Return the [x, y] coordinate for the center point of the cell that contains the specified text.  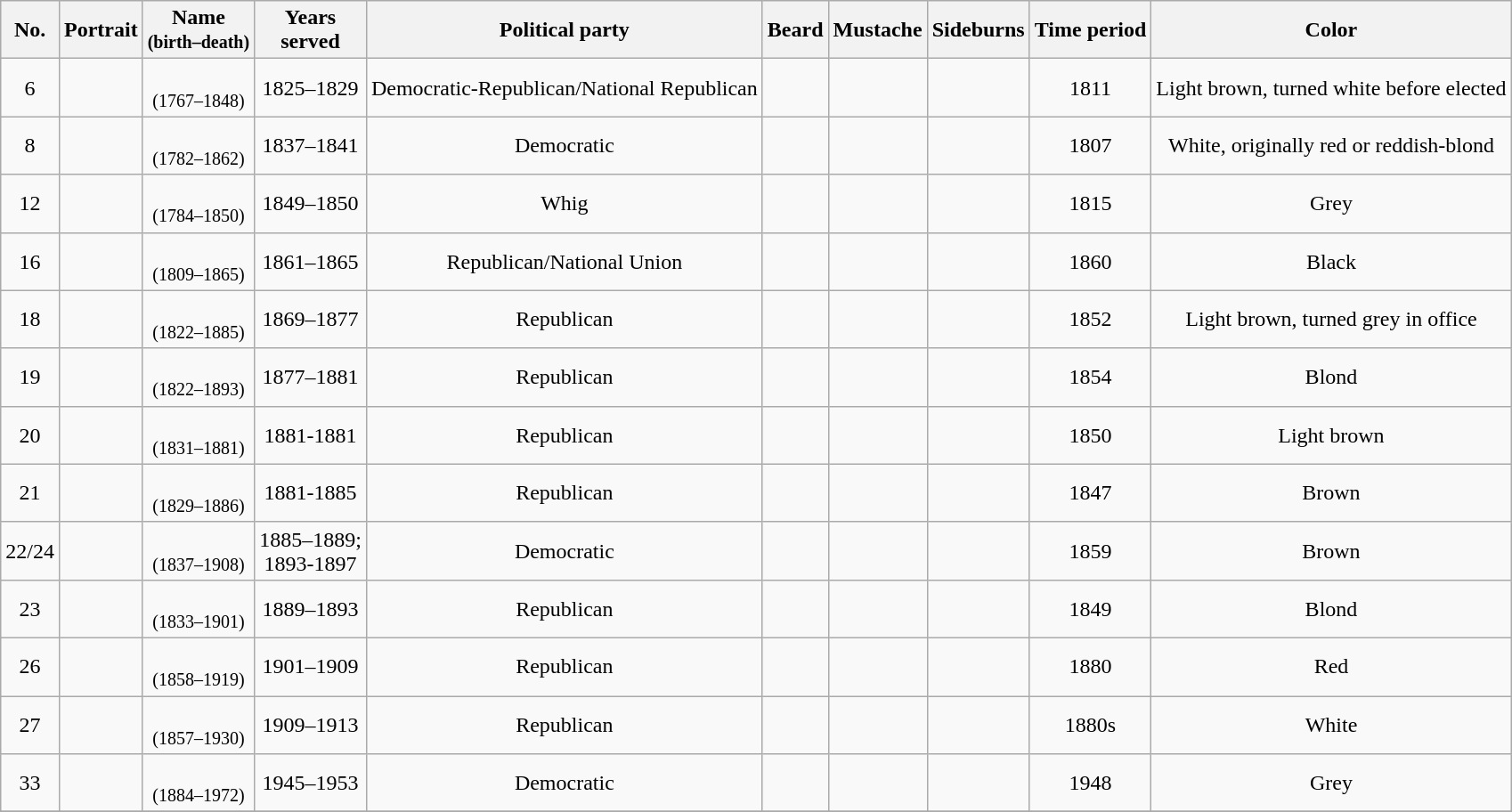
1880 [1090, 666]
1869–1877 [311, 319]
(1829–1886) [198, 493]
(1884–1972) [198, 784]
Light brown, turned white before elected [1331, 87]
Time period [1090, 30]
21 [30, 493]
1877–1881 [311, 378]
1847 [1090, 493]
1945–1953 [311, 784]
Democratic-Republican/National Republican [565, 87]
26 [30, 666]
Mustache [878, 30]
8 [30, 146]
23 [30, 609]
1881-1881 [311, 434]
(1822–1893) [198, 378]
27 [30, 725]
1854 [1090, 378]
1889–1893 [311, 609]
1852 [1090, 319]
(1833–1901) [198, 609]
(1822–1885) [198, 319]
1811 [1090, 87]
1849 [1090, 609]
Light brown [1331, 434]
1859 [1090, 550]
18 [30, 319]
Red [1331, 666]
White [1331, 725]
Light brown, turned grey in office [1331, 319]
(1837–1908) [198, 550]
1837–1841 [311, 146]
22/24 [30, 550]
1807 [1090, 146]
(1782–1862) [198, 146]
(1784–1850) [198, 203]
1885–1889; 1893-1897 [311, 550]
Name(birth–death) [198, 30]
1948 [1090, 784]
1909–1913 [311, 725]
1881-1885 [311, 493]
(1831–1881) [198, 434]
Black [1331, 262]
(1809–1865) [198, 262]
1901–1909 [311, 666]
1825–1829 [311, 87]
20 [30, 434]
Republican/National Union [565, 262]
1849–1850 [311, 203]
White, originally red or reddish-blond [1331, 146]
(1858–1919) [198, 666]
Portrait [101, 30]
Whig [565, 203]
Yearsserved [311, 30]
No. [30, 30]
1850 [1090, 434]
19 [30, 378]
Political party [565, 30]
1860 [1090, 262]
12 [30, 203]
(1767–1848) [198, 87]
Beard [795, 30]
Sideburns [978, 30]
16 [30, 262]
(1857–1930) [198, 725]
Color [1331, 30]
1815 [1090, 203]
33 [30, 784]
1861–1865 [311, 262]
1880s [1090, 725]
6 [30, 87]
